Detect which cell encompasses the target text, then output its (x, y) center coordinate. 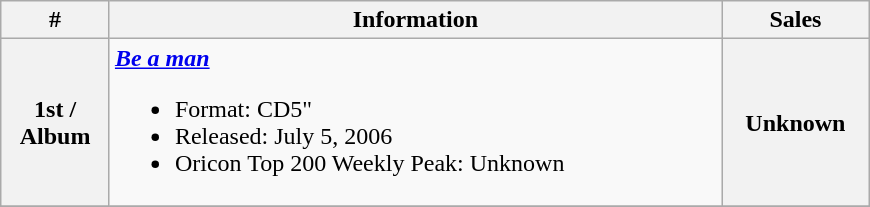
Unknown (796, 122)
Be a manFormat: CD5"Released: July 5, 2006Oricon Top 200 Weekly Peak: Unknown (415, 122)
# (56, 20)
Sales (796, 20)
Information (415, 20)
1st /Album (56, 122)
